Capture the cell that displays the provided text and extract its [X, Y] central coordinate. 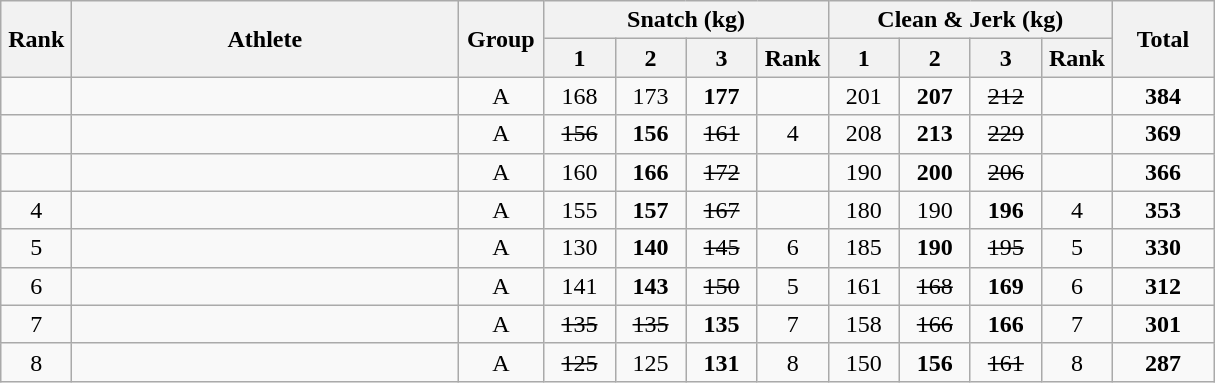
130 [580, 248]
229 [1006, 134]
158 [864, 324]
185 [864, 248]
173 [650, 96]
Clean & Jerk (kg) [970, 20]
206 [1006, 172]
330 [1162, 248]
312 [1162, 286]
200 [934, 172]
155 [580, 210]
196 [1006, 210]
201 [864, 96]
157 [650, 210]
366 [1162, 172]
Snatch (kg) [686, 20]
207 [934, 96]
369 [1162, 134]
145 [722, 248]
169 [1006, 286]
160 [580, 172]
177 [722, 96]
212 [1006, 96]
180 [864, 210]
208 [864, 134]
172 [722, 172]
141 [580, 286]
Total [1162, 39]
287 [1162, 362]
131 [722, 362]
195 [1006, 248]
140 [650, 248]
Group [501, 39]
167 [722, 210]
384 [1162, 96]
301 [1162, 324]
Athlete [265, 39]
143 [650, 286]
213 [934, 134]
353 [1162, 210]
